Extract the [X, Y] coordinate from the center of the cell holding the provided text.  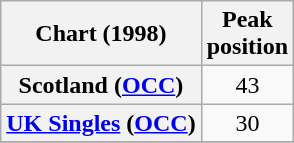
43 [247, 85]
Scotland (OCC) [101, 85]
UK Singles (OCC) [101, 123]
30 [247, 123]
Chart (1998) [101, 34]
Peakposition [247, 34]
